Scan for the cell matching the given text and deliver its [x, y] coordinate at center. 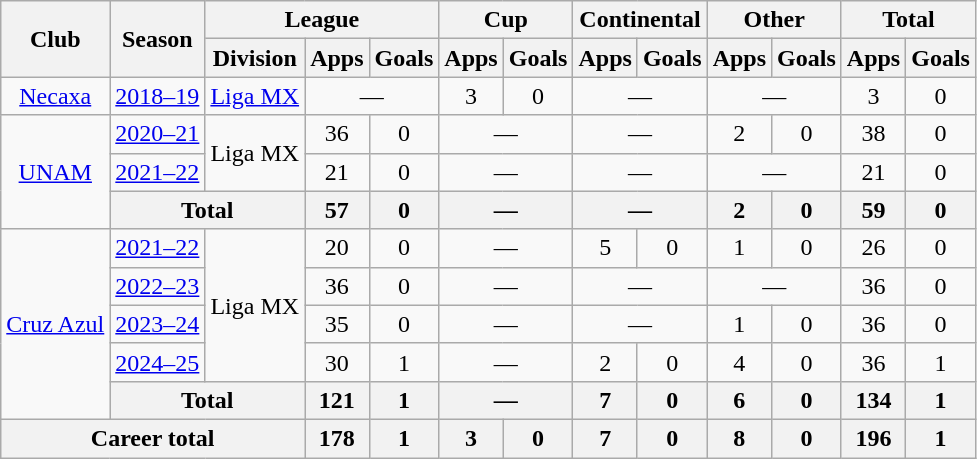
38 [873, 134]
20 [337, 248]
178 [337, 438]
Necaxa [56, 96]
59 [873, 210]
2023–24 [158, 324]
2024–25 [158, 362]
2018–19 [158, 96]
Continental [640, 20]
Club [56, 39]
196 [873, 438]
Cruz Azul [56, 324]
57 [337, 210]
UNAM [56, 172]
Cup [506, 20]
6 [739, 400]
35 [337, 324]
Division [255, 58]
Season [158, 39]
4 [739, 362]
League [322, 20]
Other [774, 20]
5 [605, 248]
Career total [153, 438]
8 [739, 438]
2020–21 [158, 134]
134 [873, 400]
2022–23 [158, 286]
121 [337, 400]
30 [337, 362]
26 [873, 248]
